Determine the (x, y) coordinate at the center of the cell enclosing the given text.  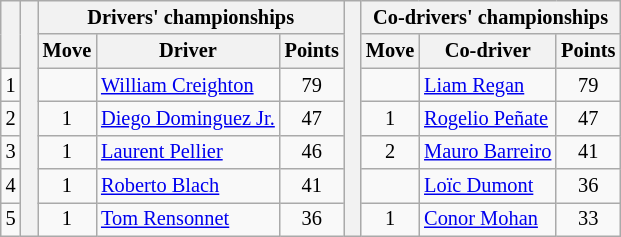
46 (312, 152)
Loïc Dumont (488, 186)
Laurent Pellier (188, 152)
4 (11, 186)
Rogelio Peñate (488, 118)
Liam Regan (488, 85)
Conor Mohan (488, 219)
Tom Rensonnet (188, 219)
Mauro Barreiro (488, 152)
Diego Dominguez Jr. (188, 118)
3 (11, 152)
Roberto Blach (188, 186)
Co-driver (488, 51)
33 (588, 219)
Drivers' championships (191, 17)
5 (11, 219)
Co-drivers' championships (490, 17)
William Creighton (188, 85)
Driver (188, 51)
